Provide the (x, y) coordinate of the cell's center where the given text is located.  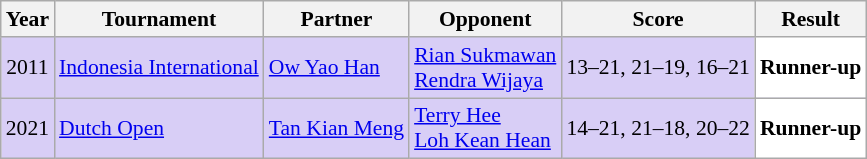
Tan Kian Meng (336, 128)
Dutch Open (159, 128)
14–21, 21–18, 20–22 (658, 128)
Score (658, 19)
2011 (28, 68)
Terry Hee Loh Kean Hean (485, 128)
Rian Sukmawan Rendra Wijaya (485, 68)
2021 (28, 128)
Indonesia International (159, 68)
13–21, 21–19, 16–21 (658, 68)
Partner (336, 19)
Result (810, 19)
Ow Yao Han (336, 68)
Tournament (159, 19)
Opponent (485, 19)
Year (28, 19)
